Find where the given text appears and provide that cell's center as [X, Y] coordinate. 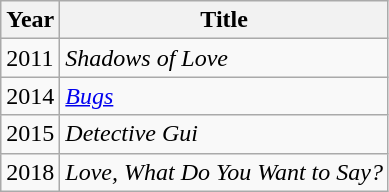
2015 [30, 134]
2011 [30, 58]
Year [30, 20]
2018 [30, 172]
2014 [30, 96]
Detective Gui [224, 134]
Bugs [224, 96]
Love, What Do You Want to Say? [224, 172]
Shadows of Love [224, 58]
Title [224, 20]
